Pinpoint the cell where the given text exists, returning its (X, Y) midpoint coordinate. 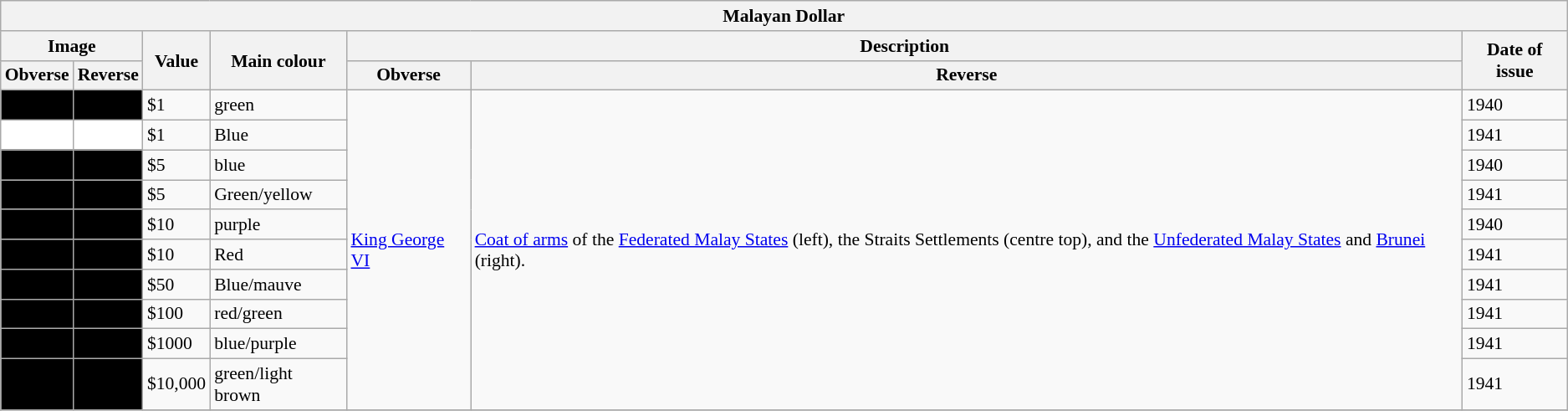
Description (904, 46)
Coat of arms of the Federated Malay States (left), the Straits Settlements (centre top), and the Unfederated Malay States and Brunei (right). (967, 250)
Date of issue (1515, 60)
$10,000 (176, 385)
Green/yellow (278, 195)
$100 (176, 314)
Value (176, 60)
Main colour (278, 60)
green/light brown (278, 385)
Blue/mauve (278, 285)
red/green (278, 314)
blue/purple (278, 344)
Red (278, 254)
Malayan Dollar (784, 16)
$1000 (176, 344)
Image (72, 46)
King George VI (408, 250)
Blue (278, 136)
$50 (176, 285)
green (278, 105)
purple (278, 225)
blue (278, 165)
